Extract the (X, Y) coordinate from the center of the cell holding the provided text.  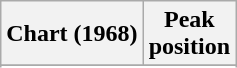
Chart (1968) (72, 34)
Peakposition (189, 34)
